Pinpoint the cell where the given text exists, returning its [x, y] midpoint coordinate. 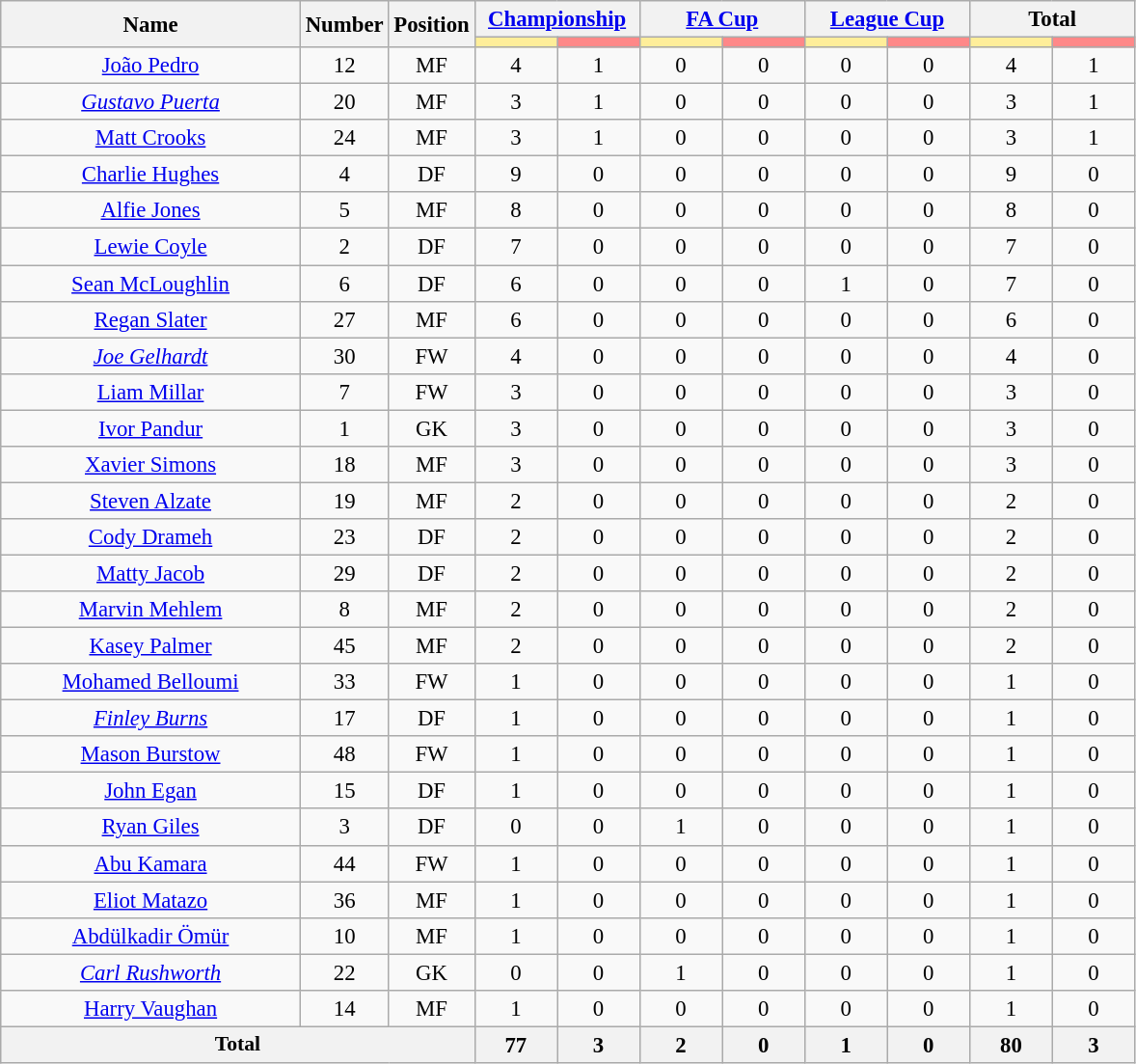
29 [344, 573]
Steven Alzate [150, 501]
Matty Jacob [150, 573]
Abdülkadir Ömür [150, 936]
33 [344, 682]
Number [344, 24]
Regan Slater [150, 319]
Gustavo Puerta [150, 102]
Liam Millar [150, 392]
Harry Vaughan [150, 1009]
Matt Crooks [150, 138]
John Egan [150, 791]
Alfie Jones [150, 211]
24 [344, 138]
19 [344, 501]
Charlie Hughes [150, 175]
12 [344, 66]
League Cup [887, 19]
FA Cup [721, 19]
Joe Gelhardt [150, 356]
27 [344, 319]
Finley Burns [150, 719]
Mohamed Belloumi [150, 682]
Lewie Coyle [150, 247]
Kasey Palmer [150, 646]
Sean McLoughlin [150, 284]
18 [344, 465]
36 [344, 900]
45 [344, 646]
15 [344, 791]
48 [344, 754]
Marvin Mehlem [150, 610]
10 [344, 936]
23 [344, 537]
17 [344, 719]
22 [344, 972]
5 [344, 211]
João Pedro [150, 66]
Championship [557, 19]
Position [432, 24]
Abu Kamara [150, 863]
Cody Drameh [150, 537]
14 [344, 1009]
20 [344, 102]
Ivor Pandur [150, 428]
80 [1012, 1045]
Carl Rushworth [150, 972]
Eliot Matazo [150, 900]
Name [150, 24]
30 [344, 356]
44 [344, 863]
Xavier Simons [150, 465]
Mason Burstow [150, 754]
Ryan Giles [150, 828]
77 [516, 1045]
